Return (X, Y) of the center of cell containing provided text 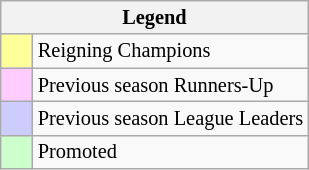
Previous season League Leaders (170, 118)
Promoted (170, 152)
Reigning Champions (170, 51)
Previous season Runners-Up (170, 85)
Legend (154, 17)
